Provide the (x, y) coordinate of the cell's center where the given text is located.  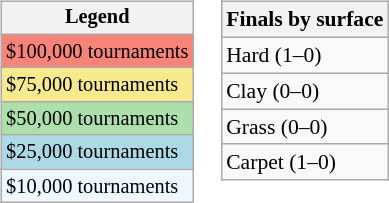
Clay (0–0) (304, 91)
$10,000 tournaments (97, 186)
Hard (1–0) (304, 55)
Finals by surface (304, 20)
$75,000 tournaments (97, 85)
Carpet (1–0) (304, 162)
Legend (97, 18)
$100,000 tournaments (97, 51)
$50,000 tournaments (97, 119)
$25,000 tournaments (97, 152)
Grass (0–0) (304, 127)
